Scan for the cell matching the given text and deliver its [x, y] coordinate at center. 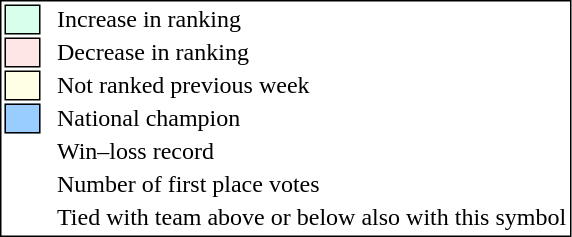
National champion [312, 119]
Decrease in ranking [312, 53]
Increase in ranking [312, 19]
Tied with team above or below also with this symbol [312, 217]
Number of first place votes [312, 185]
Not ranked previous week [312, 85]
Win–loss record [312, 151]
